Return the (X, Y) coordinate for the center point of the cell that contains the specified text.  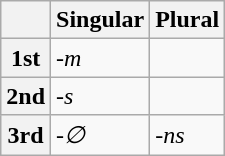
-s (100, 96)
-ns (188, 135)
Singular (100, 20)
-m (100, 58)
Plural (188, 20)
2nd (26, 96)
-∅ (100, 135)
1st (26, 58)
3rd (26, 135)
